Detect which cell encompasses the target text, then output its (x, y) center coordinate. 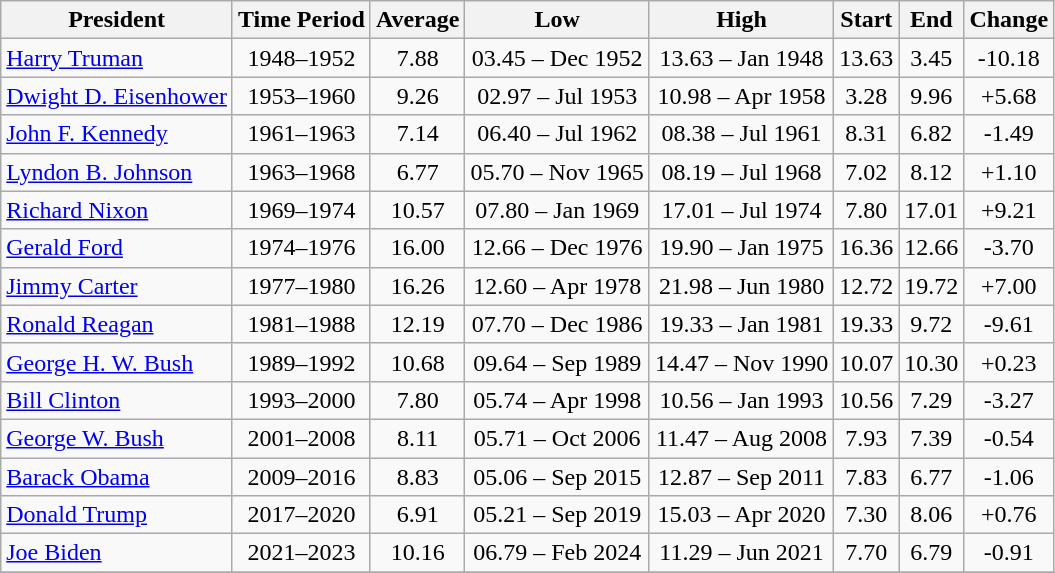
Lyndon B. Johnson (117, 172)
6.91 (418, 515)
1948–1952 (301, 58)
End (932, 20)
05.21 – Sep 2019 (557, 515)
Jimmy Carter (117, 286)
10.98 – Apr 1958 (741, 96)
12.87 – Sep 2011 (741, 477)
17.01 – Jul 1974 (741, 210)
10.07 (866, 362)
2017–2020 (301, 515)
1953–1960 (301, 96)
03.45 – Dec 1952 (557, 58)
02.97 – Jul 1953 (557, 96)
10.57 (418, 210)
George H. W. Bush (117, 362)
14.47 – Nov 1990 (741, 362)
+9.21 (1009, 210)
2009–2016 (301, 477)
+0.23 (1009, 362)
8.12 (932, 172)
15.03 – Apr 2020 (741, 515)
6.82 (932, 134)
+5.68 (1009, 96)
+0.76 (1009, 515)
16.36 (866, 248)
13.63 (866, 58)
+7.00 (1009, 286)
19.90 – Jan 1975 (741, 248)
10.16 (418, 553)
Joe Biden (117, 553)
05.06 – Sep 2015 (557, 477)
9.96 (932, 96)
1989–1992 (301, 362)
10.30 (932, 362)
Gerald Ford (117, 248)
-3.70 (1009, 248)
7.93 (866, 438)
High (741, 20)
17.01 (932, 210)
7.88 (418, 58)
7.83 (866, 477)
08.19 – Jul 1968 (741, 172)
6.79 (932, 553)
7.30 (866, 515)
8.83 (418, 477)
11.47 – Aug 2008 (741, 438)
Change (1009, 20)
1993–2000 (301, 400)
16.26 (418, 286)
12.66 – Dec 1976 (557, 248)
Bill Clinton (117, 400)
07.80 – Jan 1969 (557, 210)
Harry Truman (117, 58)
1981–1988 (301, 324)
Barack Obama (117, 477)
19.33 (866, 324)
3.45 (932, 58)
Richard Nixon (117, 210)
3.28 (866, 96)
1974–1976 (301, 248)
1969–1974 (301, 210)
19.33 – Jan 1981 (741, 324)
George W. Bush (117, 438)
+1.10 (1009, 172)
19.72 (932, 286)
-10.18 (1009, 58)
12.60 – Apr 1978 (557, 286)
06.79 – Feb 2024 (557, 553)
10.56 – Jan 1993 (741, 400)
10.56 (866, 400)
7.29 (932, 400)
7.14 (418, 134)
05.70 – Nov 1965 (557, 172)
12.72 (866, 286)
Dwight D. Eisenhower (117, 96)
08.38 – Jul 1961 (741, 134)
1963–1968 (301, 172)
Ronald Reagan (117, 324)
9.26 (418, 96)
11.29 – Jun 2021 (741, 553)
12.19 (418, 324)
2001–2008 (301, 438)
-0.54 (1009, 438)
7.39 (932, 438)
8.11 (418, 438)
21.98 – Jun 1980 (741, 286)
-3.27 (1009, 400)
10.68 (418, 362)
05.74 – Apr 1998 (557, 400)
-1.06 (1009, 477)
Start (866, 20)
John F. Kennedy (117, 134)
7.02 (866, 172)
-9.61 (1009, 324)
Average (418, 20)
8.06 (932, 515)
9.72 (932, 324)
09.64 – Sep 1989 (557, 362)
-1.49 (1009, 134)
05.71 – Oct 2006 (557, 438)
07.70 – Dec 1986 (557, 324)
16.00 (418, 248)
2021–2023 (301, 553)
Donald Trump (117, 515)
12.66 (932, 248)
06.40 – Jul 1962 (557, 134)
Low (557, 20)
1977–1980 (301, 286)
7.70 (866, 553)
8.31 (866, 134)
13.63 – Jan 1948 (741, 58)
President (117, 20)
-0.91 (1009, 553)
Time Period (301, 20)
1961–1963 (301, 134)
